Search for the cell housing the specified text and yield its (X, Y) center coordinate. 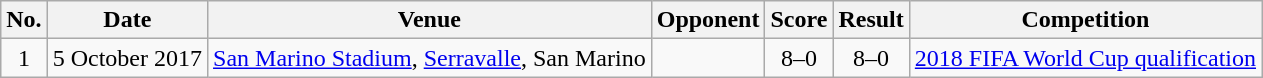
1 (24, 58)
Score (799, 20)
Competition (1085, 20)
Date (127, 20)
No. (24, 20)
5 October 2017 (127, 58)
Opponent (708, 20)
San Marino Stadium, Serravalle, San Marino (430, 58)
2018 FIFA World Cup qualification (1085, 58)
Venue (430, 20)
Result (871, 20)
